Return the [x, y] coordinate for the center point of the cell that contains the specified text.  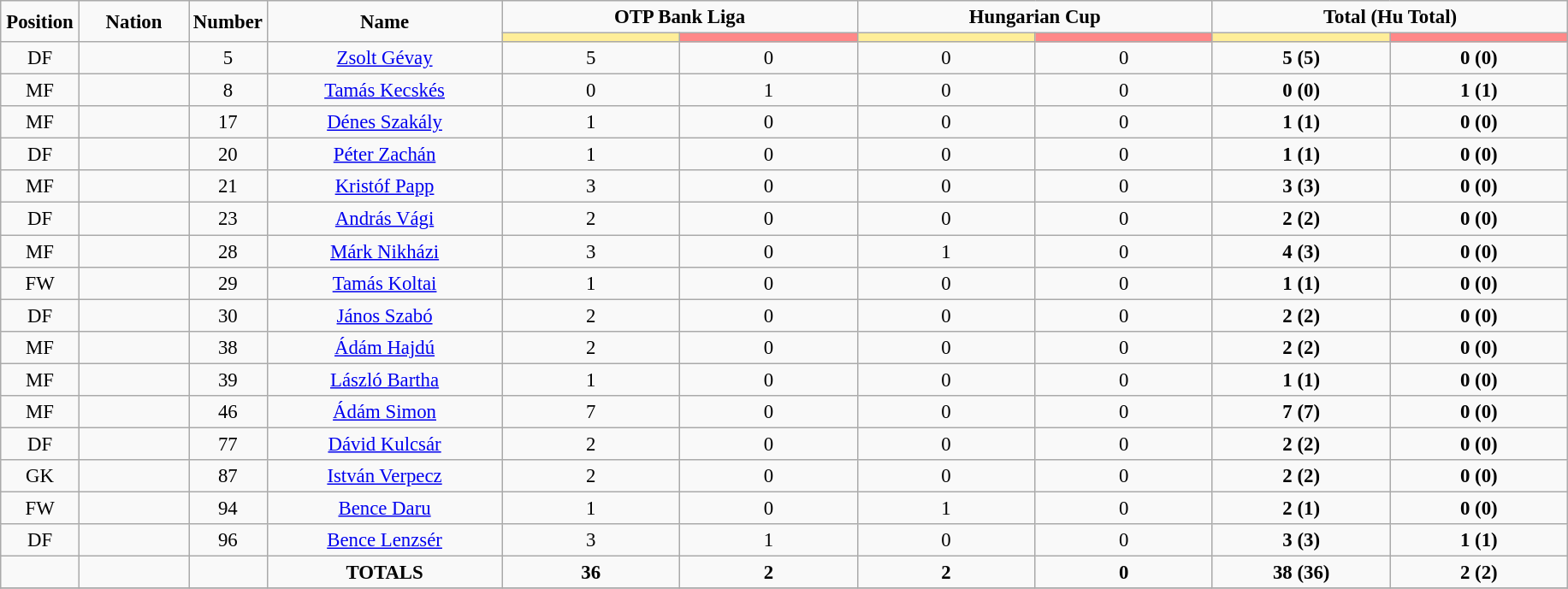
András Vági [385, 219]
28 [228, 251]
Hungarian Cup [1035, 17]
23 [228, 219]
Péter Zachán [385, 155]
21 [228, 187]
Bence Daru [385, 508]
2 (1) [1301, 508]
38 (36) [1301, 573]
77 [228, 444]
Márk Nikházi [385, 251]
Kristóf Papp [385, 187]
Bence Lenzsér [385, 540]
Number [228, 21]
Zsolt Gévay [385, 58]
Dávid Kulcsár [385, 444]
Name [385, 21]
Tamás Koltai [385, 283]
4 (3) [1301, 251]
17 [228, 122]
Ádám Hajdú [385, 347]
87 [228, 476]
8 [228, 91]
38 [228, 347]
László Bartha [385, 380]
Total (Hu Total) [1389, 17]
39 [228, 380]
Nation [133, 21]
Ádám Simon [385, 412]
20 [228, 155]
36 [591, 573]
94 [228, 508]
Dénes Szakály [385, 122]
János Szabó [385, 315]
5 (5) [1301, 58]
96 [228, 540]
7 (7) [1301, 412]
GK [40, 476]
30 [228, 315]
István Verpecz [385, 476]
TOTALS [385, 573]
7 [591, 412]
Position [40, 21]
Tamás Kecskés [385, 91]
OTP Bank Liga [679, 17]
46 [228, 412]
29 [228, 283]
